Return the (X, Y) coordinate for the center point of the cell that contains the specified text.  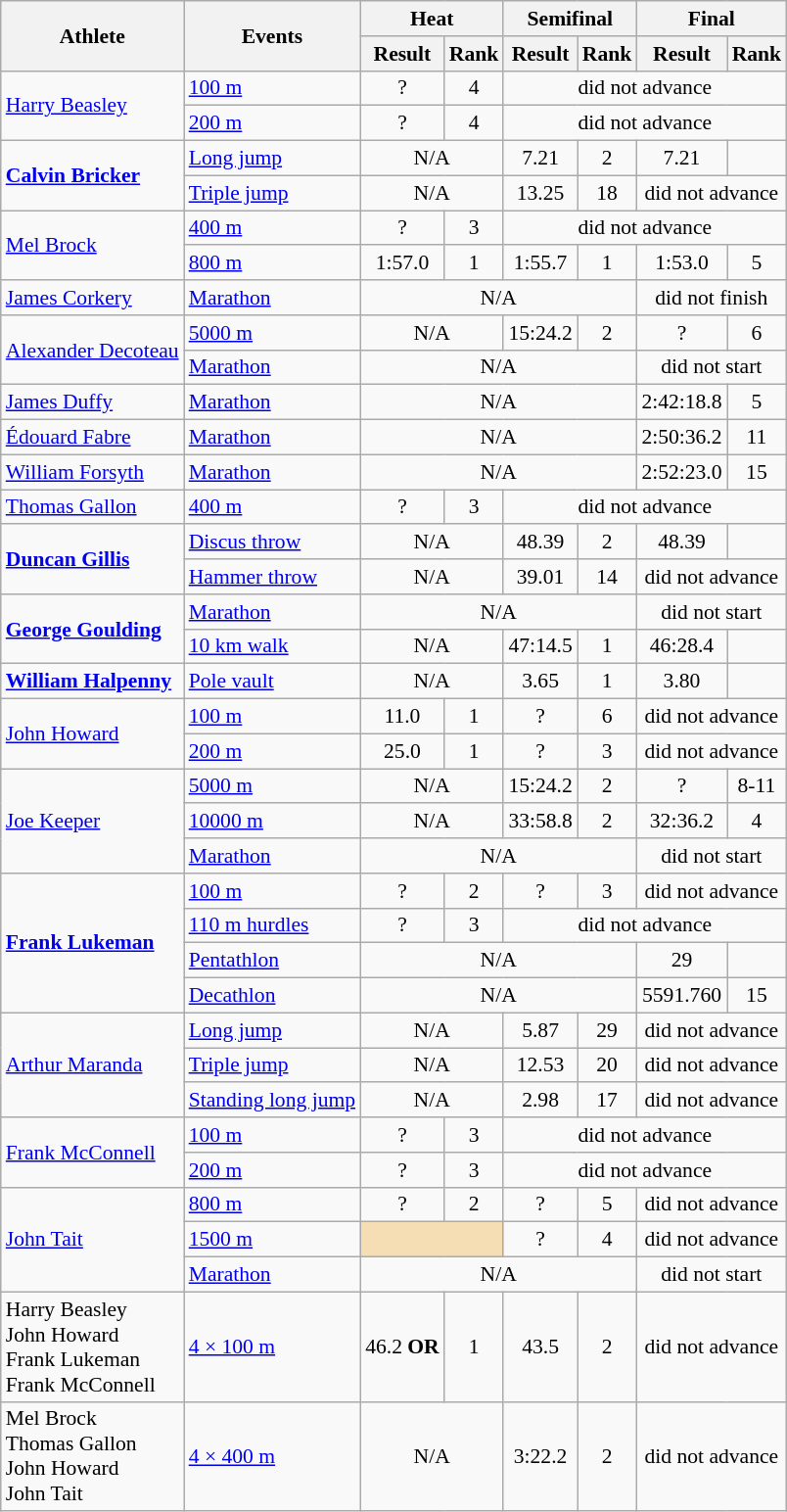
1:57.0 (402, 263)
Events (272, 35)
2:50:36.2 (681, 438)
32:36.2 (681, 822)
did not finish (711, 298)
5.87 (540, 1030)
George Goulding (92, 629)
Alexander Decoteau (92, 351)
Mel Brock Thomas Gallon John Howard John Tait (92, 1456)
46:28.4 (681, 646)
3.80 (681, 682)
20 (607, 1065)
Duncan Gillis (92, 560)
17 (607, 1101)
4 × 400 m (272, 1456)
11.0 (402, 717)
47:14.5 (540, 646)
110 m hurdles (272, 925)
25.0 (402, 751)
33:58.8 (540, 822)
Decathlon (272, 996)
Pentathlon (272, 961)
Frank McConnell (92, 1152)
2:52:23.0 (681, 472)
10 km walk (272, 646)
Joe Keeper (92, 821)
18 (607, 193)
Hammer throw (272, 577)
John Howard (92, 734)
1:55.7 (540, 263)
Harry Beasley (92, 106)
Harry Beasley John Howard Frank Lukeman Frank McConnell (92, 1347)
4 × 100 m (272, 1347)
William Forsyth (92, 472)
3:22.2 (540, 1456)
Semifinal (570, 19)
2:42:18.8 (681, 402)
John Tait (92, 1240)
43.5 (540, 1347)
1:53.0 (681, 263)
14 (607, 577)
12.53 (540, 1065)
Final (711, 19)
James Corkery (92, 298)
Frank Lukeman (92, 943)
39.01 (540, 577)
Arthur Maranda (92, 1065)
Édouard Fabre (92, 438)
Thomas Gallon (92, 507)
Heat (432, 19)
Pole vault (272, 682)
11 (758, 438)
Discus throw (272, 543)
Mel Brock (92, 245)
Athlete (92, 35)
1500 m (272, 1240)
2.98 (540, 1101)
46.2 OR (402, 1347)
10000 m (272, 822)
8-11 (758, 786)
Standing long jump (272, 1101)
William Halpenny (92, 682)
Calvin Bricker (92, 176)
13.25 (540, 193)
5591.760 (681, 996)
James Duffy (92, 402)
3.65 (540, 682)
